Output the (x, y) coordinate of the center of the cell containing the given text.  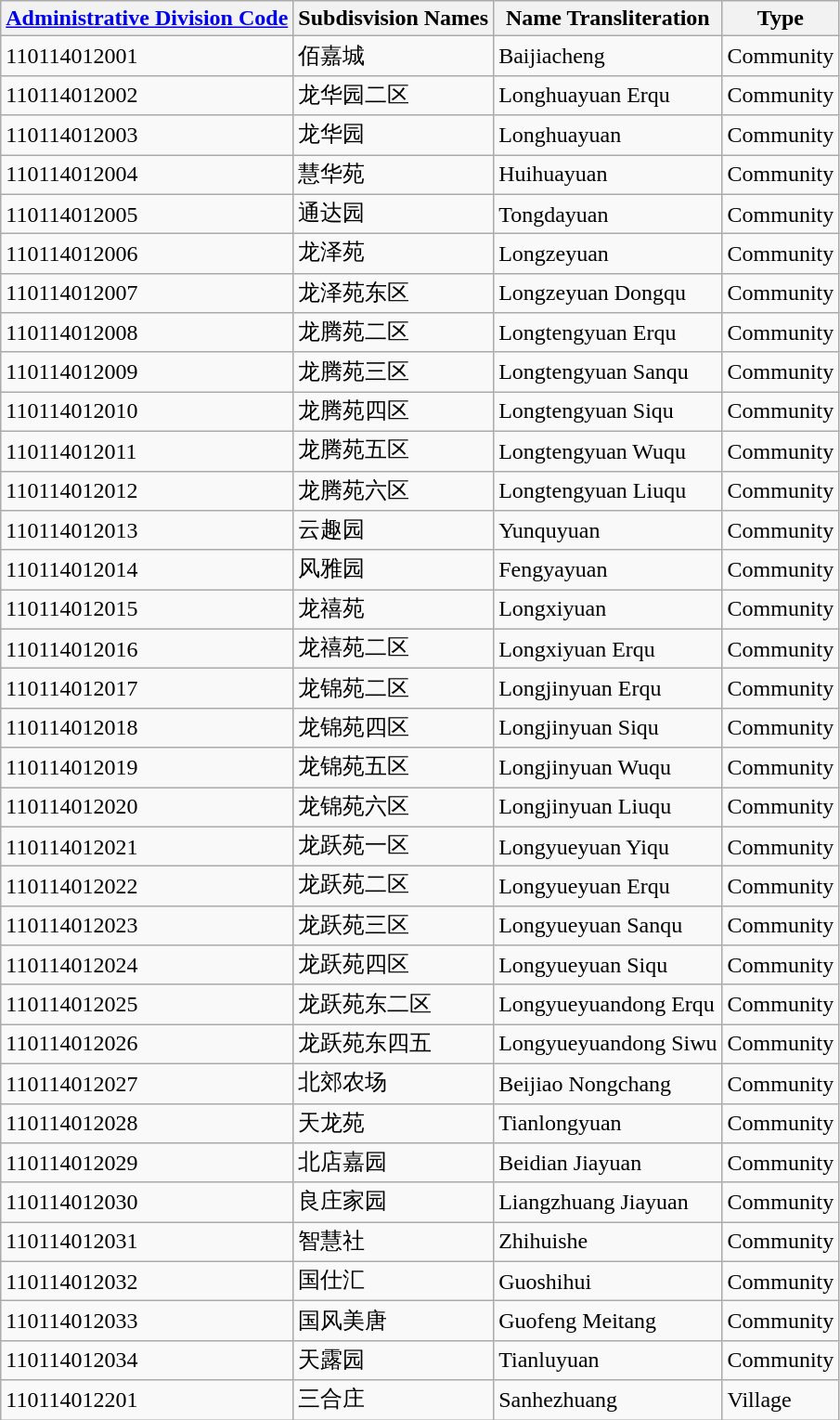
Longyueyuan Erqu (608, 886)
110114012017 (147, 689)
Longxiyuan Erqu (608, 648)
110114012029 (147, 1163)
龙跃苑东四五 (394, 1044)
龙禧苑二区 (394, 648)
龙跃苑二区 (394, 886)
110114012006 (147, 254)
110114012020 (147, 808)
Longyueyuan Siqu (608, 966)
Liangzhuang Jiayuan (608, 1202)
Beidian Jiayuan (608, 1163)
Longzeyuan Dongqu (608, 293)
龙禧苑 (394, 609)
北郊农场 (394, 1083)
Fengyayuan (608, 570)
Village (781, 1400)
110114012030 (147, 1202)
天龙苑 (394, 1124)
110114012005 (147, 214)
龙锦苑二区 (394, 689)
龙腾苑二区 (394, 332)
Longhuayuan (608, 136)
龙腾苑五区 (394, 451)
110114012023 (147, 925)
国仕汇 (394, 1282)
110114012016 (147, 648)
Longhuayuan Erqu (608, 95)
110114012011 (147, 451)
110114012032 (147, 1282)
110114012026 (147, 1044)
Longyueyuan Sanqu (608, 925)
三合庄 (394, 1400)
110114012004 (147, 175)
110114012019 (147, 767)
Beijiao Nongchang (608, 1083)
Longtengyuan Wuqu (608, 451)
国风美唐 (394, 1321)
天露园 (394, 1360)
龙跃苑四区 (394, 966)
风雅园 (394, 570)
北店嘉园 (394, 1163)
Longyueyuandong Siwu (608, 1044)
龙腾苑三区 (394, 371)
110114012027 (147, 1083)
Longzeyuan (608, 254)
110114012013 (147, 531)
110114012033 (147, 1321)
Tianlongyuan (608, 1124)
龙泽苑东区 (394, 293)
龙腾苑六区 (394, 490)
110114012001 (147, 56)
龙锦苑六区 (394, 808)
龙锦苑四区 (394, 728)
Longxiyuan (608, 609)
110114012018 (147, 728)
110114012008 (147, 332)
龙跃苑三区 (394, 925)
Longtengyuan Liuqu (608, 490)
Longyueyuan Yiqu (608, 847)
良庄家园 (394, 1202)
Administrative Division Code (147, 19)
110114012015 (147, 609)
龙泽苑 (394, 254)
龙腾苑四区 (394, 412)
110114012034 (147, 1360)
Huihuayuan (608, 175)
Guofeng Meitang (608, 1321)
110114012010 (147, 412)
智慧社 (394, 1243)
Subdisvision Names (394, 19)
Yunquyuan (608, 531)
龙跃苑一区 (394, 847)
110114012028 (147, 1124)
龙华园二区 (394, 95)
Longtengyuan Siqu (608, 412)
110114012022 (147, 886)
Longjinyuan Erqu (608, 689)
慧华苑 (394, 175)
Longtengyuan Sanqu (608, 371)
110114012201 (147, 1400)
云趣园 (394, 531)
110114012014 (147, 570)
110114012031 (147, 1243)
110114012003 (147, 136)
Longtengyuan Erqu (608, 332)
110114012009 (147, 371)
Tianluyuan (608, 1360)
110114012025 (147, 1005)
Longjinyuan Liuqu (608, 808)
Tongdayuan (608, 214)
龙跃苑东二区 (394, 1005)
Guoshihui (608, 1282)
Longyueyuandong Erqu (608, 1005)
Longjinyuan Wuqu (608, 767)
Name Transliteration (608, 19)
佰嘉城 (394, 56)
110114012024 (147, 966)
110114012012 (147, 490)
龙华园 (394, 136)
Sanhezhuang (608, 1400)
通达园 (394, 214)
110114012002 (147, 95)
110114012007 (147, 293)
110114012021 (147, 847)
龙锦苑五区 (394, 767)
Zhihuishe (608, 1243)
Type (781, 19)
Longjinyuan Siqu (608, 728)
Baijiacheng (608, 56)
